Output the [x, y] coordinate of the center of the cell containing the given text.  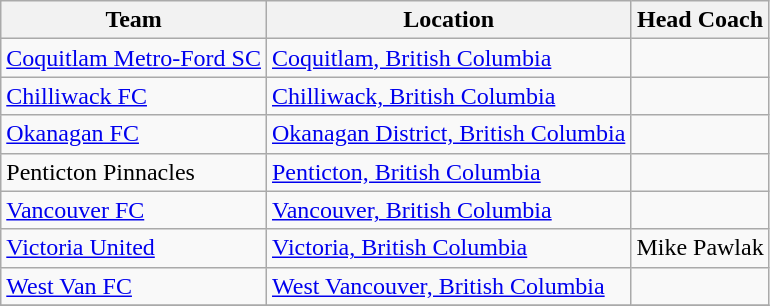
Head Coach [700, 20]
Victoria, British Columbia [448, 248]
Location [448, 20]
Coquitlam, British Columbia [448, 58]
Victoria United [134, 248]
Okanagan FC [134, 134]
West Van FC [134, 286]
Penticton Pinnacles [134, 172]
Penticton, British Columbia [448, 172]
Okanagan District, British Columbia [448, 134]
Vancouver FC [134, 210]
Mike Pawlak [700, 248]
Team [134, 20]
West Vancouver, British Columbia [448, 286]
Coquitlam Metro-Ford SC [134, 58]
Chilliwack FC [134, 96]
Chilliwack, British Columbia [448, 96]
Vancouver, British Columbia [448, 210]
